Return (x, y) of the center of cell containing provided text 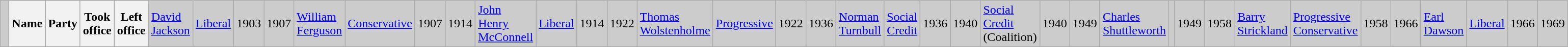
Thomas Wolstenholme (675, 24)
Took office (97, 24)
Norman Turnbull (860, 24)
Social Credit (902, 24)
Name (28, 24)
Progressive (744, 24)
Earl Dawson (1444, 24)
Conservative (380, 24)
Progressive Conservative (1325, 24)
John Henry McConnell (506, 24)
Barry Strickland (1263, 24)
1969 (1552, 24)
Left office (131, 24)
William Ferguson (320, 24)
Social Credit (Coalition) (1010, 24)
Charles Shuttleworth (1134, 24)
1903 (249, 24)
Party (63, 24)
David Jackson (170, 24)
